Provide the (x, y) coordinate of the cell's center where the given text is located.  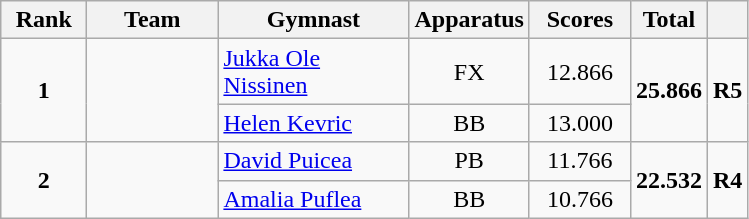
Jukka Ole Nissinen (314, 72)
25.866 (668, 90)
1 (44, 90)
Total (668, 20)
Gymnast (314, 20)
Scores (580, 20)
Rank (44, 20)
Team (152, 20)
FX (469, 72)
11.766 (580, 161)
10.766 (580, 199)
PB (469, 161)
13.000 (580, 123)
David Puicea (314, 161)
Amalia Puflea (314, 199)
2 (44, 180)
22.532 (668, 180)
Helen Kevric (314, 123)
R5 (727, 90)
R4 (727, 180)
12.866 (580, 72)
Apparatus (469, 20)
